Extract the [X, Y] coordinate from the center of the cell holding the provided text.  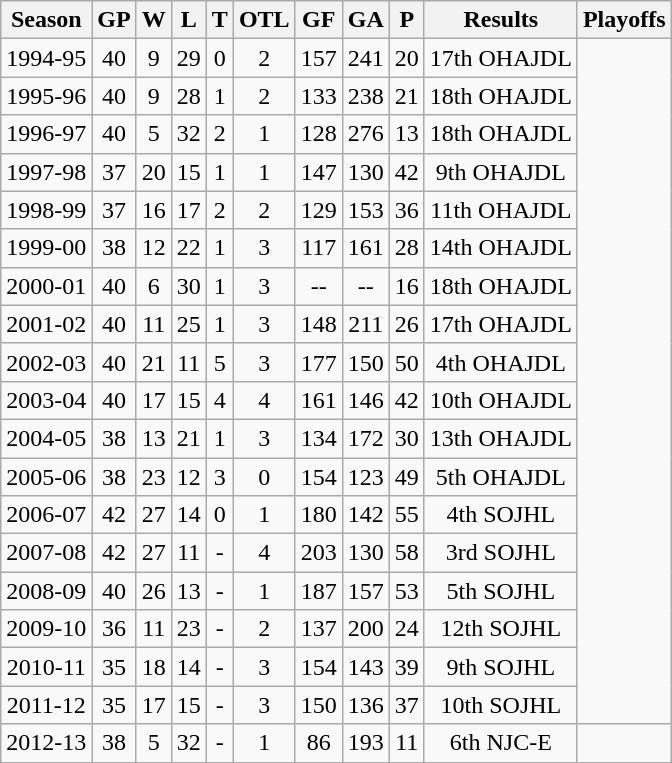
53 [406, 591]
136 [366, 705]
2000-01 [46, 286]
14th OHAJDL [500, 248]
6 [154, 286]
22 [188, 248]
2012-13 [46, 743]
129 [318, 210]
2003-04 [46, 400]
142 [366, 515]
2008-09 [46, 591]
18 [154, 667]
241 [366, 58]
4th OHAJDL [500, 362]
58 [406, 553]
GP [114, 20]
9th OHAJDL [500, 172]
2010-11 [46, 667]
137 [318, 629]
211 [366, 324]
146 [366, 400]
6th NJC-E [500, 743]
193 [366, 743]
1996-97 [46, 134]
153 [366, 210]
13th OHAJDL [500, 438]
276 [366, 134]
180 [318, 515]
GF [318, 20]
2001-02 [46, 324]
P [406, 20]
2011-12 [46, 705]
4th SOJHL [500, 515]
143 [366, 667]
117 [318, 248]
OTL [264, 20]
25 [188, 324]
1998-99 [46, 210]
12th SOJHL [500, 629]
147 [318, 172]
2009-10 [46, 629]
200 [366, 629]
5th SOJHL [500, 591]
187 [318, 591]
123 [366, 477]
Season [46, 20]
L [188, 20]
Results [500, 20]
T [220, 20]
1995-96 [46, 96]
55 [406, 515]
148 [318, 324]
2007-08 [46, 553]
128 [318, 134]
172 [366, 438]
177 [318, 362]
50 [406, 362]
24 [406, 629]
203 [318, 553]
5th OHAJDL [500, 477]
39 [406, 667]
134 [318, 438]
2006-07 [46, 515]
49 [406, 477]
29 [188, 58]
238 [366, 96]
133 [318, 96]
GA [366, 20]
3rd SOJHL [500, 553]
2005-06 [46, 477]
1999-00 [46, 248]
2002-03 [46, 362]
10th SOJHL [500, 705]
1994-95 [46, 58]
10th OHAJDL [500, 400]
1997-98 [46, 172]
11th OHAJDL [500, 210]
W [154, 20]
86 [318, 743]
9th SOJHL [500, 667]
2004-05 [46, 438]
Playoffs [624, 20]
